From the cell containing the given text, extract its center point as (x, y) coordinate. 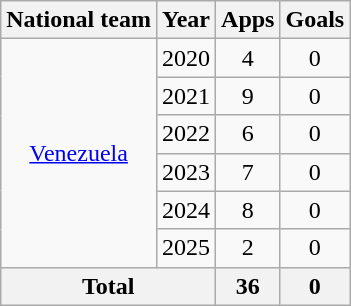
36 (248, 286)
2021 (186, 96)
Venezuela (79, 153)
2020 (186, 58)
2022 (186, 134)
8 (248, 210)
National team (79, 20)
2023 (186, 172)
6 (248, 134)
2025 (186, 248)
7 (248, 172)
Apps (248, 20)
2 (248, 248)
Year (186, 20)
9 (248, 96)
Goals (315, 20)
2024 (186, 210)
Total (108, 286)
4 (248, 58)
